Return [x, y] of the center of cell containing provided text 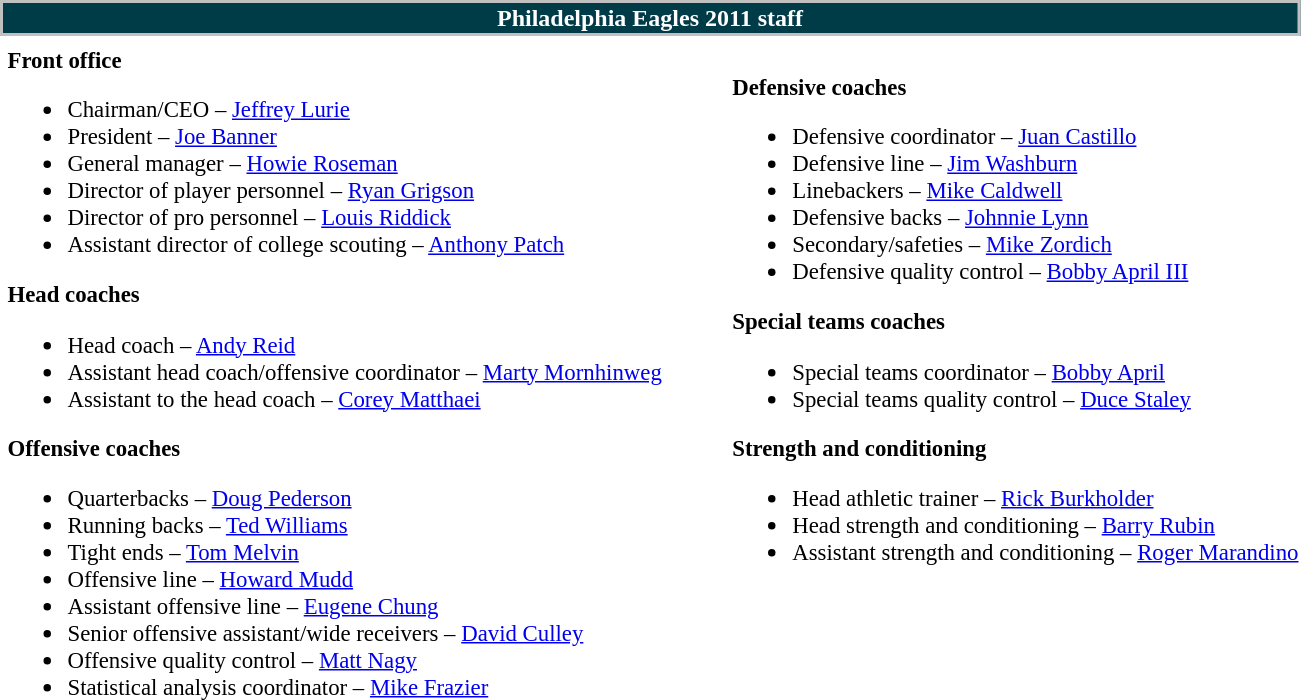
Philadelphia Eagles 2011 staff [650, 18]
